Provide the (x, y) coordinate of the cell's center where the given text is located.  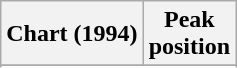
Chart (1994) (72, 34)
Peakposition (189, 34)
